Capture the cell that displays the provided text and extract its (x, y) central coordinate. 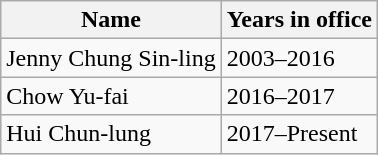
Chow Yu-fai (111, 96)
2017–Present (299, 134)
Name (111, 20)
2016–2017 (299, 96)
2003–2016 (299, 58)
Jenny Chung Sin-ling (111, 58)
Hui Chun-lung (111, 134)
Years in office (299, 20)
